Locate the cell with the specified text and output its (X, Y) center coordinate. 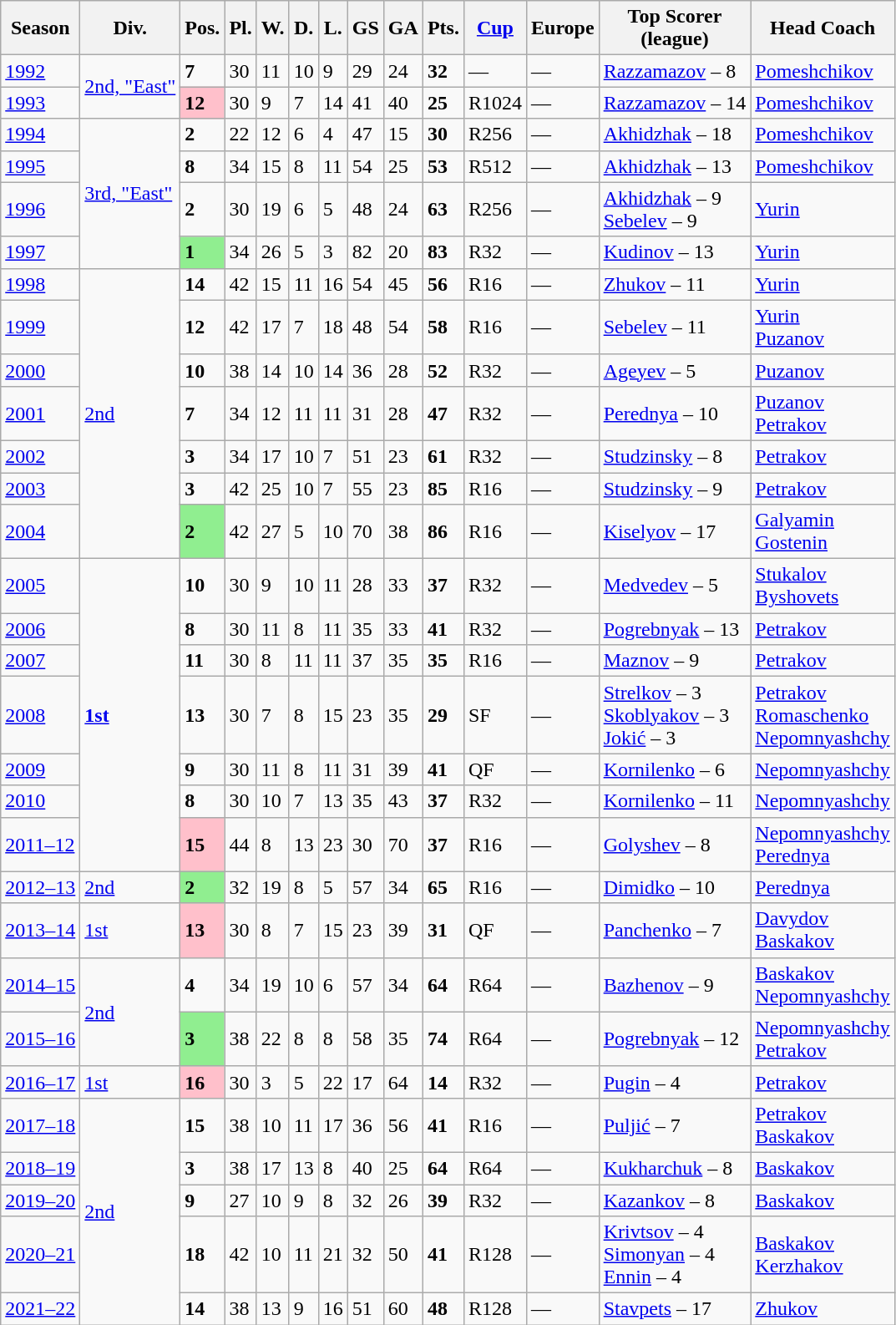
44 (240, 844)
Panchenko – 7 (675, 931)
Season (40, 28)
2010 (40, 801)
2014–15 (40, 984)
1994 (40, 135)
Nepomnyashchy Perednya (823, 844)
Razzamazov – 14 (675, 103)
Europe (563, 28)
60 (402, 1309)
63 (443, 209)
R1024 (494, 103)
Galyamin Gostenin (823, 531)
2018–19 (40, 1168)
2015–16 (40, 1039)
Puzanov Petrakov (823, 413)
Pos. (202, 28)
Stavpets – 17 (675, 1309)
Krivtsov – 4 Simonyan – 4 Ennin – 4 (675, 1255)
2002 (40, 456)
Puzanov (823, 370)
Kornilenko – 6 (675, 769)
Zhukov – 11 (675, 284)
Div. (130, 28)
Ageyev – 5 (675, 370)
Davydov Baskakov (823, 931)
Pl. (240, 28)
Maznov – 9 (675, 661)
53 (443, 166)
SF (494, 715)
21 (332, 1255)
Cup (494, 28)
74 (443, 1039)
Baskakov Kerzhakov (823, 1255)
Perednya (823, 887)
1997 (40, 252)
2012–13 (40, 887)
1992 (40, 71)
Nepomnyashchy Petrakov (823, 1039)
D. (304, 28)
Sebelev – 11 (675, 327)
2013–14 (40, 931)
61 (443, 456)
45 (402, 284)
Bazhenov – 9 (675, 984)
50 (402, 1255)
Pogrebnyak – 12 (675, 1039)
2003 (40, 489)
Kazankov – 8 (675, 1201)
Kornilenko – 11 (675, 801)
Pugin – 4 (675, 1082)
55 (366, 489)
GS (366, 28)
Golyshev – 8 (675, 844)
2006 (40, 629)
Pogrebnyak – 13 (675, 629)
Kukharchuk – 8 (675, 1168)
2019–20 (40, 1201)
2000 (40, 370)
Medvedev – 5 (675, 586)
Studzinsky – 8 (675, 456)
2004 (40, 531)
Baskakov Nepomnyashchy (823, 984)
Yurin Puzanov (823, 327)
Head Coach (823, 28)
Akhidzhak – 18 (675, 135)
1 (202, 252)
1995 (40, 166)
Puljić – 7 (675, 1124)
Dimidko – 10 (675, 887)
Stukalov Byshovets (823, 586)
Perednya – 10 (675, 413)
3rd, "East" (130, 194)
Razzamazov – 8 (675, 71)
65 (443, 887)
85 (443, 489)
83 (443, 252)
2009 (40, 769)
1999 (40, 327)
52 (443, 370)
Zhukov (823, 1309)
1998 (40, 284)
Studzinsky – 9 (675, 489)
Petrakov Baskakov (823, 1124)
2020–21 (40, 1255)
2005 (40, 586)
2008 (40, 715)
2001 (40, 413)
Petrakov Romaschenko Nepomnyashchy (823, 715)
1993 (40, 103)
W. (272, 28)
Kudinov – 13 (675, 252)
2nd, "East" (130, 87)
GA (402, 28)
L. (332, 28)
2011–12 (40, 844)
43 (402, 801)
R512 (494, 166)
82 (366, 252)
1996 (40, 209)
86 (443, 531)
20 (402, 252)
2007 (40, 661)
Pts. (443, 28)
Akhidzhak – 13 (675, 166)
Strelkov – 3 Skoblyakov – 3 Jokić – 3 (675, 715)
Akhidzhak – 9 Sebelev – 9 (675, 209)
2021–22 (40, 1309)
2017–18 (40, 1124)
2016–17 (40, 1082)
Kiselyov – 17 (675, 531)
Top Scorer (league) (675, 28)
